Determine the (x, y) coordinate at the center of the cell enclosing the given text.  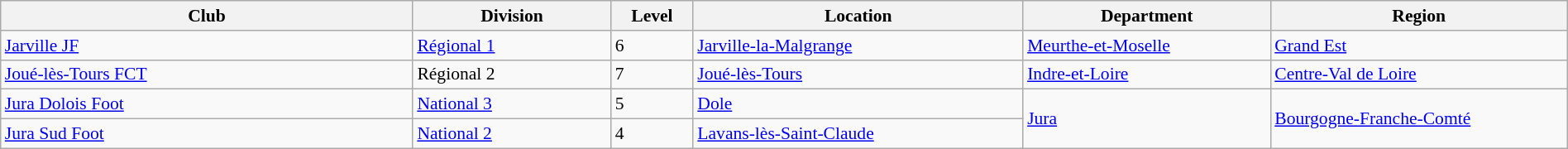
Division (511, 16)
Jura (1146, 119)
Jarville-la-Malgrange (858, 46)
4 (653, 134)
Dole (858, 104)
Bourgogne-Franche-Comté (1419, 119)
Region (1419, 16)
Centre-Val de Loire (1419, 74)
Grand Est (1419, 46)
Régional 2 (511, 74)
Jura Dolois Foot (207, 104)
Location (858, 16)
Régional 1 (511, 46)
Indre-et-Loire (1146, 74)
6 (653, 46)
7 (653, 74)
Jarville JF (207, 46)
Club (207, 16)
National 3 (511, 104)
Jura Sud Foot (207, 134)
Lavans-lès-Saint-Claude (858, 134)
Joué-lès-Tours FCT (207, 74)
Department (1146, 16)
5 (653, 104)
Meurthe-et-Moselle (1146, 46)
Joué-lès-Tours (858, 74)
Level (653, 16)
National 2 (511, 134)
